From the cell containing the given text, extract its center point as (x, y) coordinate. 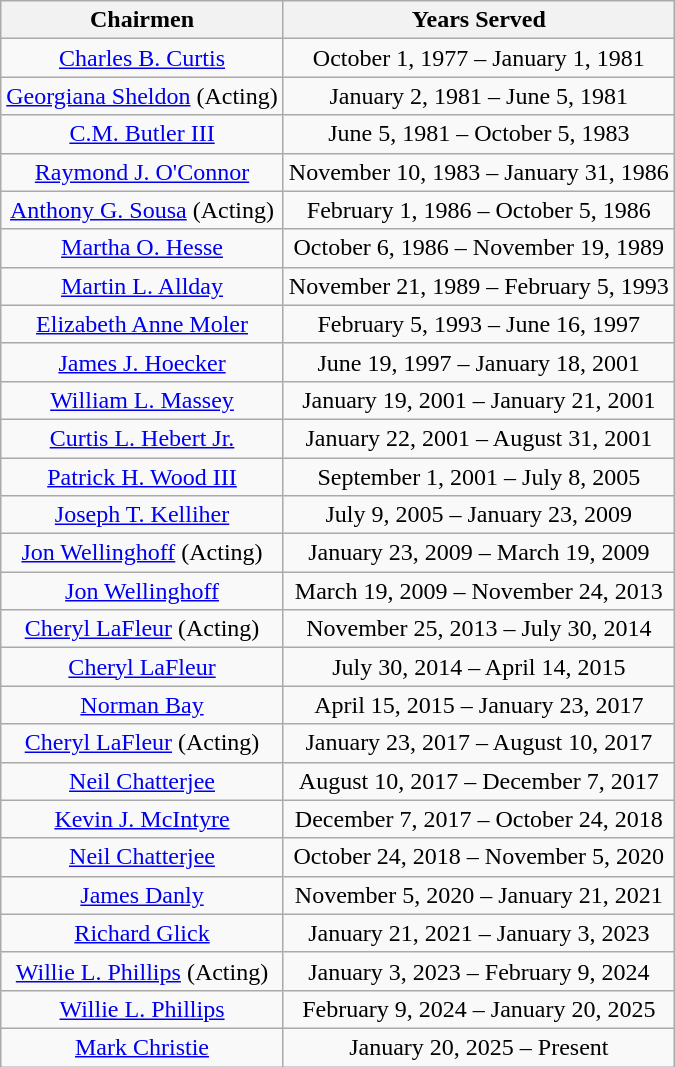
Curtis L. Hebert Jr. (142, 438)
July 30, 2014 – April 14, 2015 (478, 667)
James J. Hoecker (142, 362)
January 2, 1981 – June 5, 1981 (478, 96)
Martin L. Allday (142, 286)
July 9, 2005 – January 23, 2009 (478, 515)
Willie L. Phillips (142, 1009)
November 25, 2013 – July 30, 2014 (478, 629)
January 22, 2001 – August 31, 2001 (478, 438)
Charles B. Curtis (142, 58)
January 3, 2023 – February 9, 2024 (478, 971)
C.M. Butler III (142, 134)
Cheryl LaFleur (142, 667)
November 5, 2020 – January 21, 2021 (478, 895)
Jon Wellinghoff (142, 591)
Norman Bay (142, 705)
November 10, 1983 – January 31, 1986 (478, 172)
August 10, 2017 – December 7, 2017 (478, 781)
William L. Massey (142, 400)
April 15, 2015 – January 23, 2017 (478, 705)
Jon Wellinghoff (Acting) (142, 553)
Joseph T. Kelliher (142, 515)
March 19, 2009 – November 24, 2013 (478, 591)
Georgiana Sheldon (Acting) (142, 96)
Patrick H. Wood III (142, 477)
June 19, 1997 – January 18, 2001 (478, 362)
Elizabeth Anne Moler (142, 324)
November 21, 1989 – February 5, 1993 (478, 286)
Mark Christie (142, 1047)
James Danly (142, 895)
October 24, 2018 – November 5, 2020 (478, 857)
Raymond J. O'Connor (142, 172)
June 5, 1981 – October 5, 1983 (478, 134)
February 9, 2024 – January 20, 2025 (478, 1009)
Martha O. Hesse (142, 248)
February 5, 1993 – June 16, 1997 (478, 324)
January 23, 2009 – March 19, 2009 (478, 553)
December 7, 2017 – October 24, 2018 (478, 819)
Chairmen (142, 20)
January 19, 2001 – January 21, 2001 (478, 400)
October 6, 1986 – November 19, 1989 (478, 248)
January 20, 2025 – Present (478, 1047)
Years Served (478, 20)
September 1, 2001 – July 8, 2005 (478, 477)
Richard Glick (142, 933)
Kevin J. McIntyre (142, 819)
February 1, 1986 – October 5, 1986 (478, 210)
January 21, 2021 – January 3, 2023 (478, 933)
October 1, 1977 – January 1, 1981 (478, 58)
January 23, 2017 – August 10, 2017 (478, 743)
Anthony G. Sousa (Acting) (142, 210)
Willie L. Phillips (Acting) (142, 971)
